Locate the cell with the specified text and output its (X, Y) center coordinate. 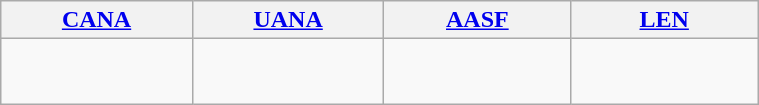
LEN (664, 20)
UANA (288, 20)
CANA (97, 20)
AASF (478, 20)
